Determine the [X, Y] coordinate at the center of the cell enclosing the given text.  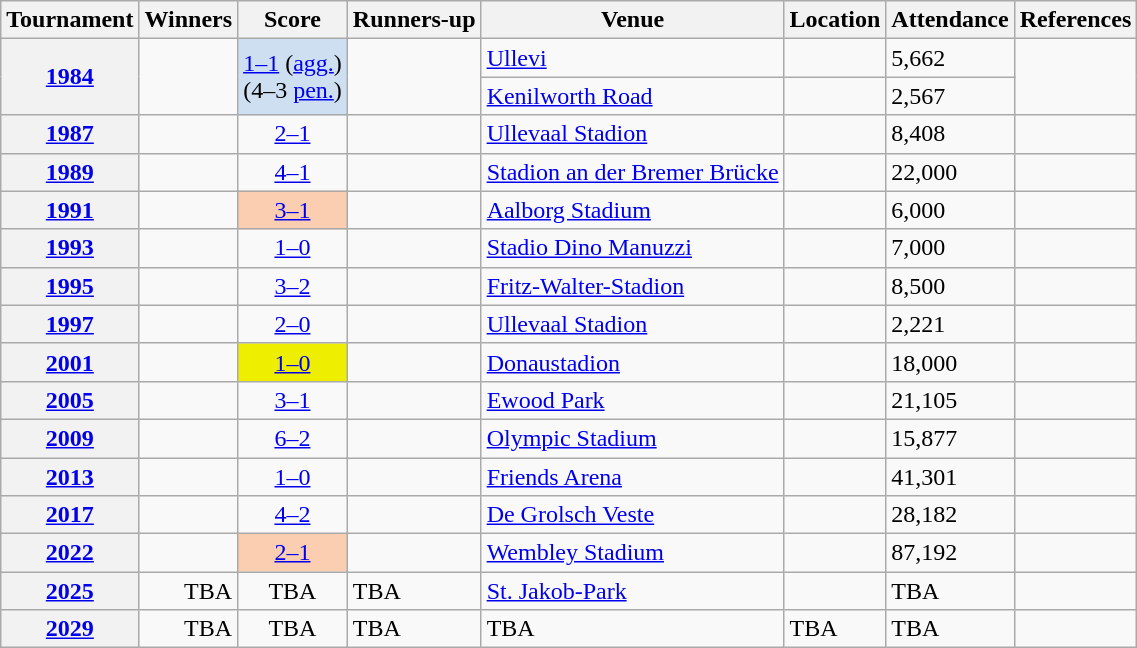
1–1 (agg.)(4–3 pen.) [293, 77]
Olympic Stadium [632, 438]
28,182 [950, 515]
2029 [70, 629]
7,000 [950, 248]
6,000 [950, 210]
1989 [70, 172]
1993 [70, 248]
2–0 [293, 324]
1987 [70, 134]
87,192 [950, 553]
2,567 [950, 96]
1984 [70, 77]
Location [835, 20]
22,000 [950, 172]
St. Jakob-Park [632, 591]
Attendance [950, 20]
Stadion an der Bremer Brücke [632, 172]
Kenilworth Road [632, 96]
21,105 [950, 400]
1995 [70, 286]
Aalborg Stadium [632, 210]
1997 [70, 324]
Ewood Park [632, 400]
2025 [70, 591]
Venue [632, 20]
2001 [70, 362]
De Grolsch Veste [632, 515]
41,301 [950, 477]
18,000 [950, 362]
2,221 [950, 324]
References [1076, 20]
5,662 [950, 58]
4–2 [293, 515]
Friends Arena [632, 477]
15,877 [950, 438]
Donaustadion [632, 362]
3–2 [293, 286]
2009 [70, 438]
Ullevi [632, 58]
2017 [70, 515]
2005 [70, 400]
Runners-up [414, 20]
Wembley Stadium [632, 553]
Stadio Dino Manuzzi [632, 248]
2022 [70, 553]
4–1 [293, 172]
Winners [188, 20]
1991 [70, 210]
6–2 [293, 438]
2013 [70, 477]
Fritz-Walter-Stadion [632, 286]
Tournament [70, 20]
8,500 [950, 286]
8,408 [950, 134]
Score [293, 20]
